Capture the cell that displays the provided text and extract its (X, Y) central coordinate. 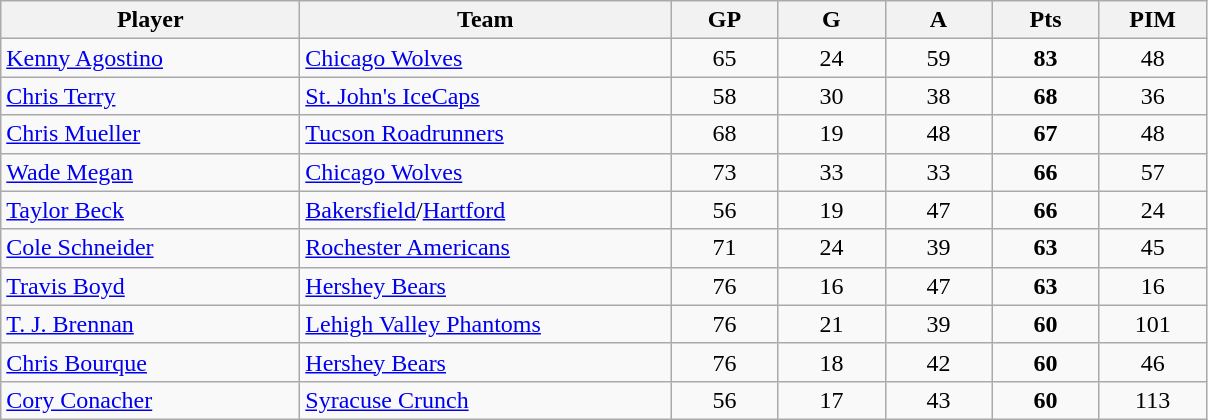
73 (724, 172)
17 (832, 400)
42 (938, 362)
65 (724, 58)
83 (1046, 58)
71 (724, 248)
59 (938, 58)
30 (832, 96)
G (832, 20)
Bakersfield/Hartford (486, 210)
Travis Boyd (150, 286)
101 (1152, 324)
36 (1152, 96)
Chris Mueller (150, 134)
Pts (1046, 20)
T. J. Brennan (150, 324)
18 (832, 362)
A (938, 20)
21 (832, 324)
Rochester Americans (486, 248)
Chris Bourque (150, 362)
67 (1046, 134)
46 (1152, 362)
Cole Schneider (150, 248)
Syracuse Crunch (486, 400)
GP (724, 20)
Tucson Roadrunners (486, 134)
38 (938, 96)
57 (1152, 172)
Player (150, 20)
Cory Conacher (150, 400)
Kenny Agostino (150, 58)
Taylor Beck (150, 210)
St. John's IceCaps (486, 96)
45 (1152, 248)
Team (486, 20)
113 (1152, 400)
PIM (1152, 20)
Chris Terry (150, 96)
Wade Megan (150, 172)
43 (938, 400)
58 (724, 96)
Lehigh Valley Phantoms (486, 324)
